Detect which cell encompasses the target text, then output its [X, Y] center coordinate. 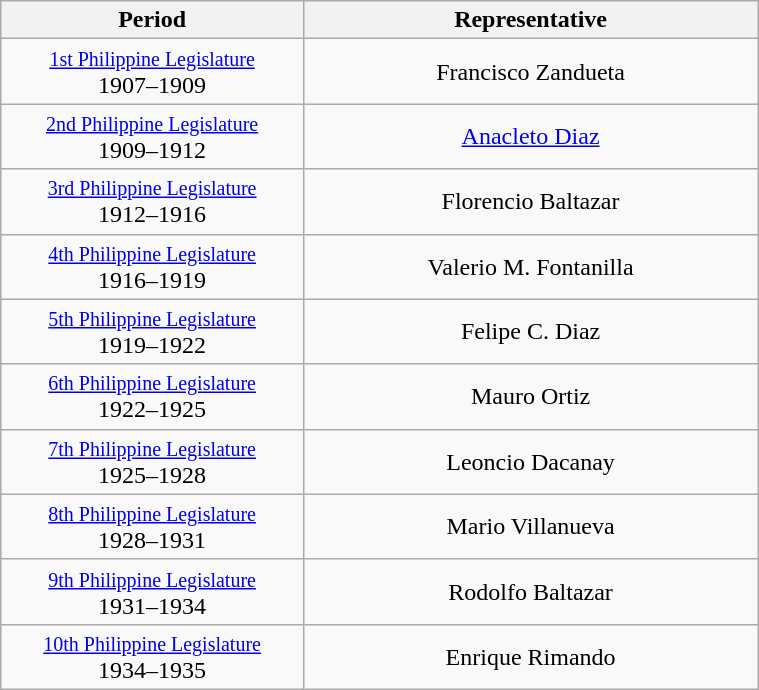
5th Philippine Legislature1919–1922 [152, 332]
Enrique Rimando [530, 656]
1st Philippine Legislature1907–1909 [152, 72]
Mauro Ortiz [530, 396]
2nd Philippine Legislature1909–1912 [152, 136]
Period [152, 20]
Representative [530, 20]
Felipe C. Diaz [530, 332]
8th Philippine Legislature1928–1931 [152, 526]
9th Philippine Legislature1931–1934 [152, 592]
Mario Villanueva [530, 526]
10th Philippine Legislature1934–1935 [152, 656]
Valerio M. Fontanilla [530, 266]
Rodolfo Baltazar [530, 592]
6th Philippine Legislature1922–1925 [152, 396]
3rd Philippine Legislature1912–1916 [152, 202]
Francisco Zandueta [530, 72]
Leoncio Dacanay [530, 462]
Florencio Baltazar [530, 202]
Anacleto Diaz [530, 136]
7th Philippine Legislature1925–1928 [152, 462]
4th Philippine Legislature1916–1919 [152, 266]
